Return the (X, Y) coordinate for the center point of the cell that contains the specified text.  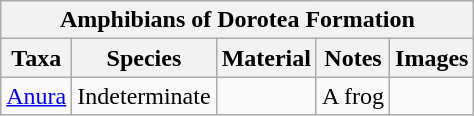
Indeterminate (144, 96)
Taxa (36, 58)
Species (144, 58)
A frog (352, 96)
Anura (36, 96)
Images (432, 58)
Notes (352, 58)
Amphibians of Dorotea Formation (238, 20)
Material (266, 58)
